Provide the [x, y] coordinate of the cell's center where the given text is located.  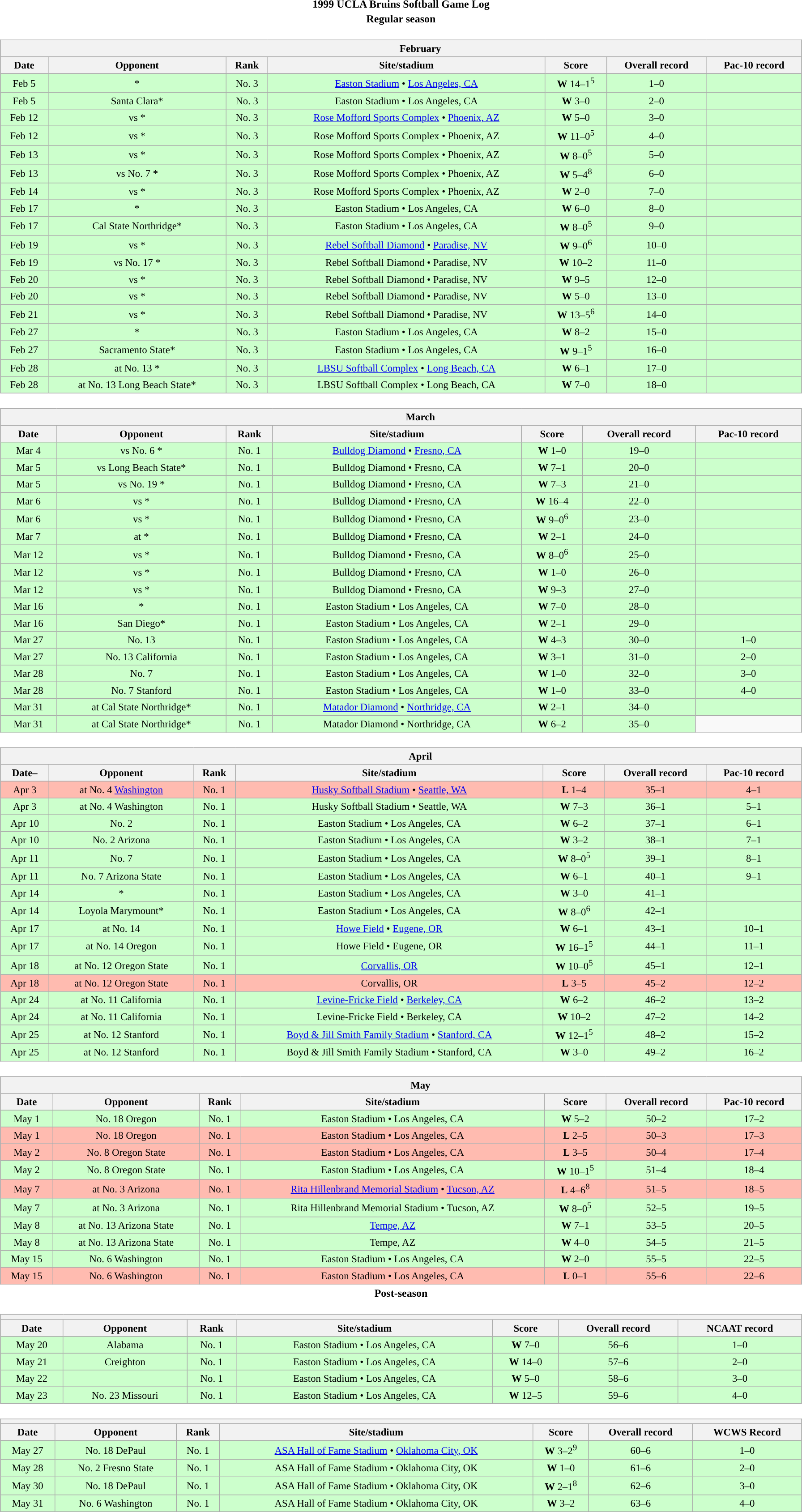
42–1 [655, 910]
13–0 [657, 296]
46–2 [655, 1000]
No. 23 Missouri [125, 1395]
W 9–3 [552, 589]
51–5 [656, 1189]
W 14–15 [576, 83]
No. 2 Fresno State [116, 1468]
No. 2 Arizona [121, 840]
May 22 [32, 1378]
No. 13 California [141, 657]
16–2 [754, 1052]
vs No. 19 * [141, 484]
13–2 [754, 1000]
Loyola Marymount* [121, 910]
18–0 [657, 384]
12–2 [754, 983]
25–0 [639, 555]
18–5 [754, 1189]
WCWS Record [747, 1432]
62–6 [640, 1486]
51–4 [656, 1170]
W 3–29 [561, 1450]
May 28 [28, 1468]
16–0 [657, 350]
Date– [25, 773]
15–2 [754, 1034]
54–5 [656, 1243]
44–1 [655, 946]
11–1 [754, 946]
23–0 [639, 519]
Alabama [125, 1345]
8–1 [754, 858]
W 16–4 [552, 501]
vs Long Beach State* [141, 467]
April [401, 756]
Mar 7 [29, 537]
Feb 21 [24, 314]
8–0 [657, 208]
No. 7 Arizona State [121, 876]
38–1 [655, 840]
Santa Clara* [137, 101]
50–4 [656, 1152]
W 3–1 [552, 657]
12–1 [754, 965]
7–1 [754, 840]
L 2–5 [576, 1135]
61–6 [640, 1468]
W 10–05 [574, 965]
22–6 [754, 1276]
W 6–0 [576, 208]
17–4 [754, 1152]
May 27 [28, 1450]
Sacramento State* [137, 350]
No. 2 [121, 824]
Cal State Northridge* [137, 226]
50–3 [656, 1135]
March [401, 417]
21–0 [639, 484]
May 21 [32, 1362]
6–1 [754, 824]
49–2 [655, 1052]
35–0 [639, 724]
W 11–05 [576, 136]
19–5 [754, 1208]
L 4–68 [576, 1189]
36–1 [655, 807]
41–1 [655, 893]
at No. 13 * [137, 368]
May [401, 1085]
Feb 14 [24, 191]
W 9–5 [576, 280]
19–0 [639, 451]
May 20 [32, 1345]
50–2 [656, 1119]
52–5 [656, 1208]
No. 7 Stanford [141, 690]
32–0 [639, 673]
21–5 [754, 1243]
L 1–4 [574, 790]
Mar 4 [29, 451]
39–1 [655, 858]
47–2 [655, 1017]
33–0 [639, 690]
45–1 [655, 965]
35–1 [655, 790]
28–0 [639, 606]
NCAAT record [740, 1328]
4–1 [754, 790]
W 8–2 [576, 332]
9–0 [657, 226]
10–1 [754, 928]
W 5–48 [576, 173]
22–5 [754, 1259]
vs No. 7 * [137, 173]
17–3 [754, 1135]
56–6 [619, 1345]
W 4–0 [576, 1243]
30–0 [639, 640]
at No. 13 Long Beach State* [137, 384]
W 10–15 [576, 1170]
W 2–18 [561, 1486]
San Diego* [141, 623]
May 23 [32, 1395]
L 0–1 [576, 1276]
W 9–15 [576, 350]
60–6 [640, 1450]
24–0 [639, 537]
No. 13 [141, 640]
27–0 [639, 589]
9–1 [754, 876]
40–1 [655, 876]
17–2 [754, 1119]
14–0 [657, 314]
48–2 [655, 1034]
W 13–56 [576, 314]
55–6 [656, 1276]
20–0 [639, 467]
37–1 [655, 824]
58–6 [619, 1378]
W 12–5 [525, 1395]
20–5 [754, 1226]
W 12–15 [574, 1034]
29–0 [639, 623]
31–0 [639, 657]
57–6 [619, 1362]
at No. 14 [121, 928]
26–0 [639, 572]
43–1 [655, 928]
55–5 [656, 1259]
7–0 [657, 191]
W 4–3 [552, 640]
53–5 [656, 1226]
vs No. 6 * [141, 451]
at No. 14 Oregon [121, 946]
W 5–2 [576, 1119]
18–4 [754, 1170]
63–6 [640, 1503]
February [401, 48]
17–0 [657, 368]
10–0 [657, 245]
W 14–0 [525, 1362]
15–0 [657, 332]
May 31 [28, 1503]
45–2 [655, 983]
34–0 [639, 707]
59–6 [619, 1395]
at * [141, 537]
5–1 [754, 807]
11–0 [657, 263]
W 16–15 [574, 946]
14–2 [754, 1017]
22–0 [639, 501]
vs No. 17 * [137, 263]
5–0 [657, 154]
6–0 [657, 173]
12–0 [657, 280]
May 30 [28, 1486]
Creighton [125, 1362]
